Scan for the cell matching the given text and deliver its [X, Y] coordinate at center. 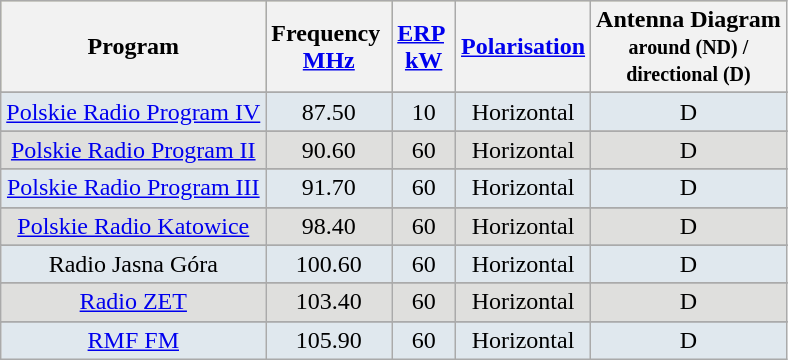
100.60 [329, 264]
98.40 [329, 226]
87.50 [329, 112]
91.70 [329, 188]
Polskie Radio Program III [134, 188]
Program [134, 47]
90.60 [329, 150]
Polarisation [524, 47]
Radio ZET [134, 302]
105.90 [329, 340]
Antenna Diagramaround (ND) /directional (D) [689, 47]
Radio Jasna Góra [134, 264]
Polskie Radio Program II [134, 150]
10 [424, 112]
Polskie Radio Katowice [134, 226]
Frequency MHz [329, 47]
RMF FM [134, 340]
ERP kW [424, 47]
103.40 [329, 302]
Polskie Radio Program IV [134, 112]
